From the cell containing the given text, extract its center point as (X, Y) coordinate. 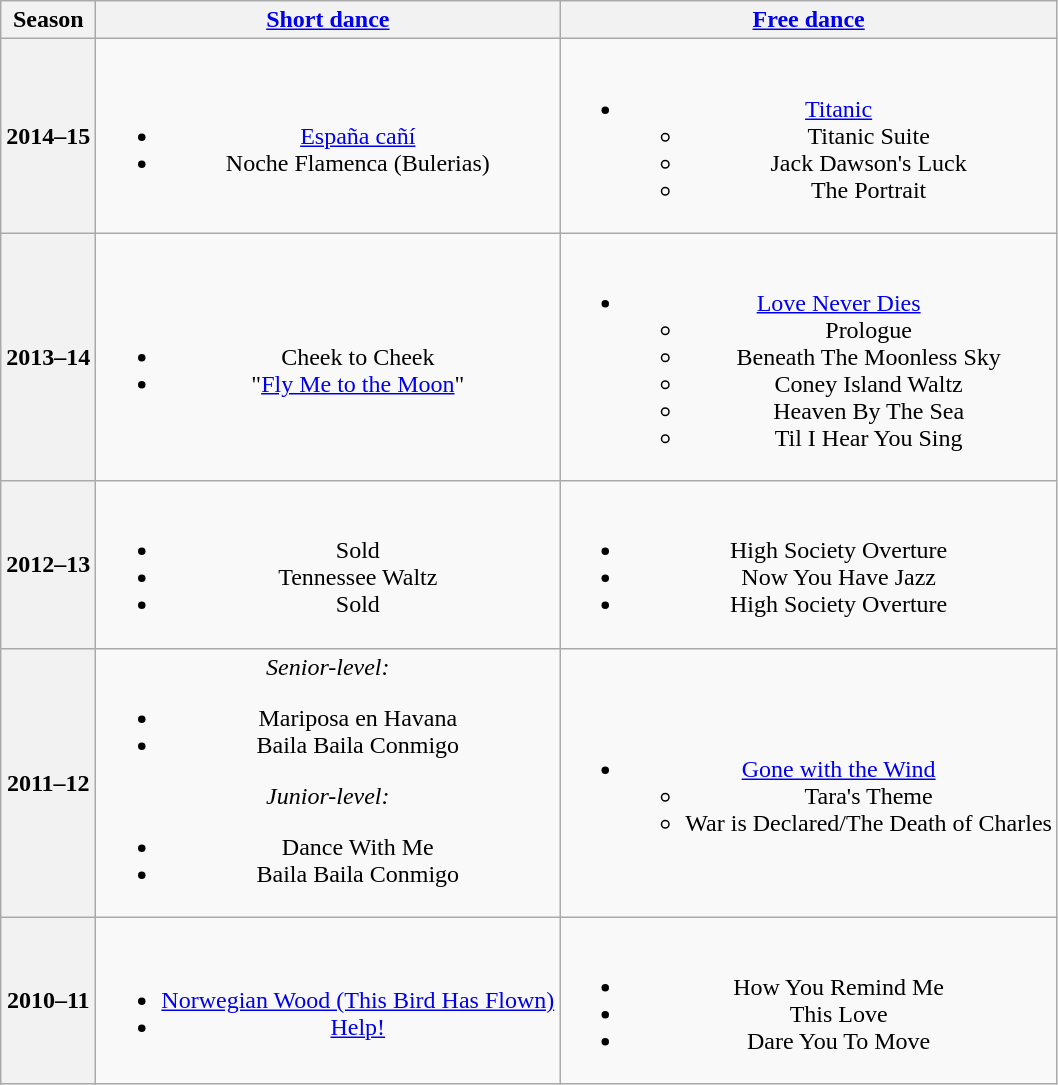
How You Remind MeThis LoveDare You To Move (809, 1000)
Free dance (809, 20)
Cheek to Cheek "Fly Me to the Moon" (328, 357)
2010–11 (48, 1000)
España cañí Noche Flamenca (Bulerias) (328, 136)
2014–15 (48, 136)
Short dance (328, 20)
2011–12 (48, 782)
Gone with the Wind Tara's ThemeWar is Declared/The Death of Charles (809, 782)
High Society OvertureNow You Have Jazz High Society Overture (809, 564)
Love Never Dies PrologueBeneath The Moonless SkyConey Island WaltzHeaven By The SeaTil I Hear You Sing (809, 357)
Season (48, 20)
Titanic Titanic SuiteJack Dawson's LuckThe Portrait (809, 136)
Senior-level:Mariposa en HavanaBaila Baila ConmigoJunior-level:Dance With Me Baila Baila Conmigo (328, 782)
Sold Tennessee Waltz Sold (328, 564)
2013–14 (48, 357)
2012–13 (48, 564)
Norwegian Wood (This Bird Has Flown) Help! (328, 1000)
